Capture the cell that displays the provided text and extract its [X, Y] central coordinate. 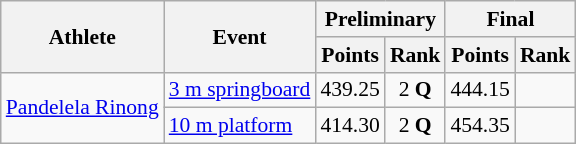
Athlete [82, 36]
Final [510, 19]
454.35 [480, 126]
Pandelela Rinong [82, 108]
444.15 [480, 90]
3 m springboard [240, 90]
10 m platform [240, 126]
Preliminary [380, 19]
439.25 [350, 90]
414.30 [350, 126]
Event [240, 36]
